Extract the (X, Y) coordinate from the center of the cell holding the provided text.  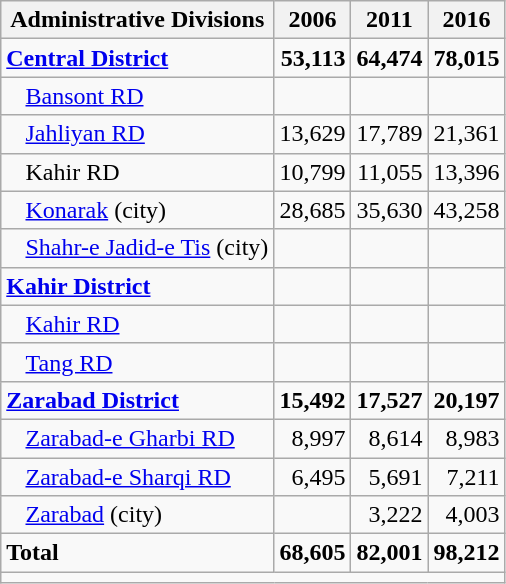
Kahir District (138, 286)
Total (138, 553)
Administrative Divisions (138, 20)
64,474 (390, 58)
13,396 (466, 172)
35,630 (390, 210)
8,614 (390, 438)
17,789 (390, 134)
11,055 (390, 172)
5,691 (390, 477)
Shahr-e Jadid-e Tis (city) (138, 248)
15,492 (312, 400)
Tang RD (138, 362)
Central District (138, 58)
Zarabad-e Sharqi RD (138, 477)
2011 (390, 20)
98,212 (466, 553)
68,605 (312, 553)
Jahliyan RD (138, 134)
17,527 (390, 400)
2006 (312, 20)
8,983 (466, 438)
78,015 (466, 58)
20,197 (466, 400)
4,003 (466, 515)
Zarabad (city) (138, 515)
3,222 (390, 515)
2016 (466, 20)
Bansont RD (138, 96)
13,629 (312, 134)
Zarabad-e Gharbi RD (138, 438)
43,258 (466, 210)
28,685 (312, 210)
53,113 (312, 58)
Zarabad District (138, 400)
8,997 (312, 438)
Konarak (city) (138, 210)
82,001 (390, 553)
21,361 (466, 134)
6,495 (312, 477)
7,211 (466, 477)
10,799 (312, 172)
